Detect which cell encompasses the target text, then output its (X, Y) center coordinate. 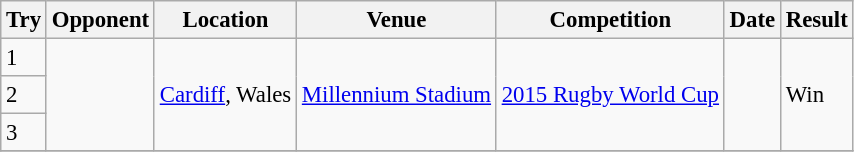
Date (752, 20)
2015 Rugby World Cup (610, 96)
Opponent (100, 20)
Millennium Stadium (397, 96)
Competition (610, 20)
2 (24, 95)
Win (816, 96)
Location (225, 20)
Try (24, 20)
Result (816, 20)
3 (24, 133)
1 (24, 58)
Cardiff, Wales (225, 96)
Venue (397, 20)
